Return the [x, y] coordinate for the center point of the cell that contains the specified text.  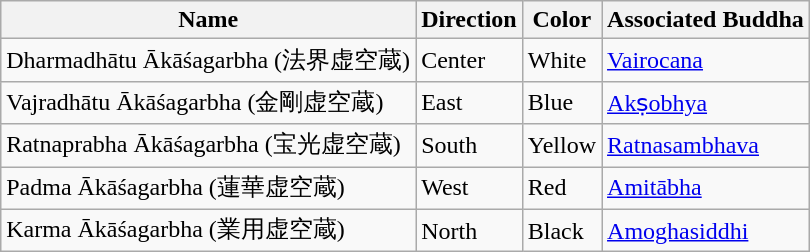
West [470, 188]
Associated Buddha [706, 20]
Akṣobhya [706, 102]
Blue [562, 102]
Karma Ākāśagarbha (業用虚空蔵) [208, 230]
Padma Ākāśagarbha (蓮華虚空蔵) [208, 188]
Vairocana [706, 60]
Vajradhātu Ākāśagarbha (金剛虚空蔵) [208, 102]
Dharmadhātu Ākāśagarbha (法界虚空蔵) [208, 60]
Direction [470, 20]
Ratnaprabha Ākāśagarbha (宝光虚空蔵) [208, 146]
North [470, 230]
East [470, 102]
Name [208, 20]
Yellow [562, 146]
White [562, 60]
South [470, 146]
Center [470, 60]
Red [562, 188]
Ratnasambhava [706, 146]
Black [562, 230]
Amitābha [706, 188]
Color [562, 20]
Amoghasiddhi [706, 230]
